Search for the cell housing the specified text and yield its [X, Y] center coordinate. 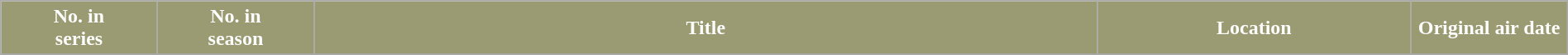
No. inseries [79, 28]
Original air date [1489, 28]
Location [1254, 28]
No. inseason [235, 28]
Title [706, 28]
